Return the (x, y) coordinate for the center point of the cell that contains the specified text.  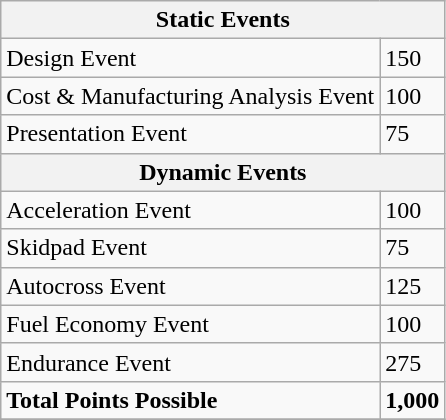
Acceleration Event (190, 210)
275 (412, 362)
Skidpad Event (190, 248)
Static Events (223, 20)
1,000 (412, 400)
Total Points Possible (190, 400)
Cost & Manufacturing Analysis Event (190, 96)
Endurance Event (190, 362)
Fuel Economy Event (190, 324)
150 (412, 58)
Dynamic Events (223, 172)
Presentation Event (190, 134)
125 (412, 286)
Autocross Event (190, 286)
Design Event (190, 58)
